Capture the cell that displays the provided text and extract its (X, Y) central coordinate. 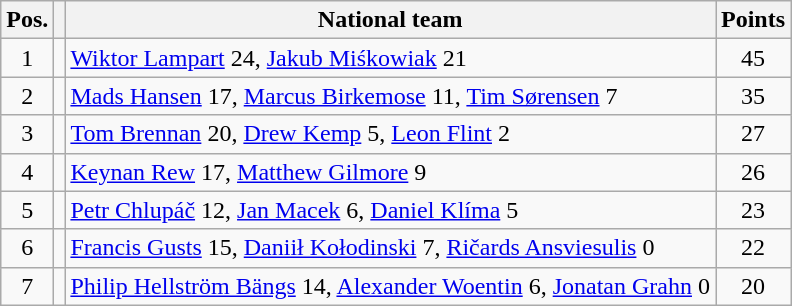
Petr Chlupáč 12, Jan Macek 6, Daniel Klíma 5 (390, 210)
Mads Hansen 17, Marcus Birkemose 11, Tim Sørensen 7 (390, 96)
2 (28, 96)
Francis Gusts 15, Daniił Kołodinski 7, Ričards Ansviesulis 0 (390, 248)
6 (28, 248)
27 (754, 134)
4 (28, 172)
National team (390, 20)
26 (754, 172)
20 (754, 286)
22 (754, 248)
1 (28, 58)
Keynan Rew 17, Matthew Gilmore 9 (390, 172)
5 (28, 210)
Points (754, 20)
Wiktor Lampart 24, Jakub Miśkowiak 21 (390, 58)
45 (754, 58)
Pos. (28, 20)
35 (754, 96)
23 (754, 210)
7 (28, 286)
3 (28, 134)
Tom Brennan 20, Drew Kemp 5, Leon Flint 2 (390, 134)
Philip Hellström Bängs 14, Alexander Woentin 6, Jonatan Grahn 0 (390, 286)
